Scan for the cell matching the given text and deliver its (X, Y) coordinate at center. 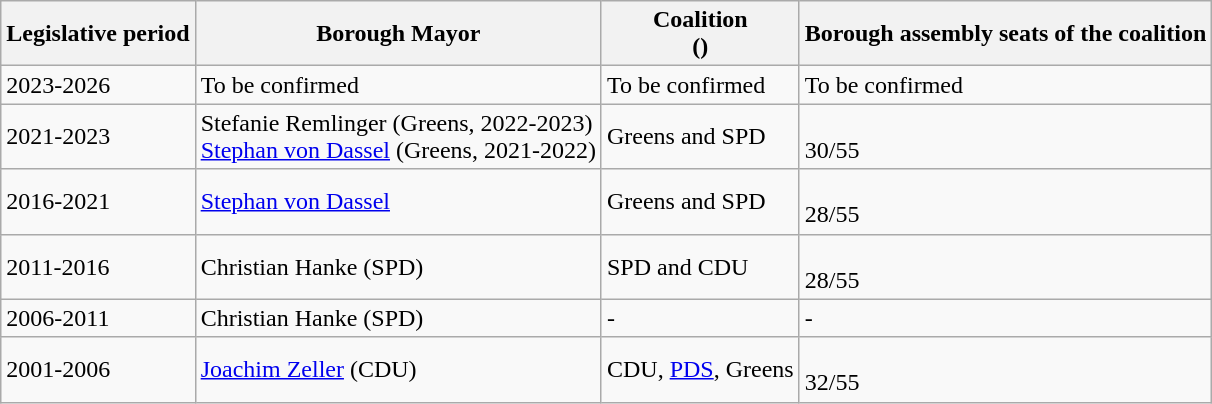
Borough Mayor (398, 34)
2023-2026 (98, 85)
Stephan von Dassel (398, 202)
CDU, PDS, Greens (700, 370)
2021-2023 (98, 136)
Joachim Zeller (CDU) (398, 370)
Borough assembly seats of the coalition (1006, 34)
Legislative period (98, 34)
30/55 (1006, 136)
Coalition() (700, 34)
2001-2006 (98, 370)
SPD and CDU (700, 266)
2011-2016 (98, 266)
2016-2021 (98, 202)
2006-2011 (98, 318)
32/55 (1006, 370)
Stefanie Remlinger (Greens, 2022-2023)Stephan von Dassel (Greens, 2021-2022) (398, 136)
